Return [x, y] of the center of cell containing provided text 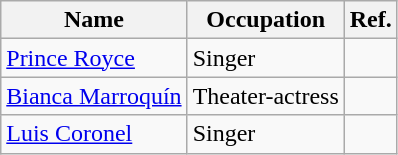
Prince Royce [94, 58]
Theater-actress [266, 96]
Luis Coronel [94, 134]
Occupation [266, 20]
Name [94, 20]
Bianca Marroquín [94, 96]
Ref. [370, 20]
